Output the [x, y] coordinate of the center of the cell containing the given text.  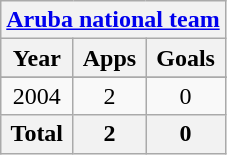
2004 [37, 96]
Total [37, 134]
Goals [186, 58]
Aruba national team [113, 20]
Year [37, 58]
Apps [110, 58]
